Pinpoint the cell where the given text exists, returning its [X, Y] midpoint coordinate. 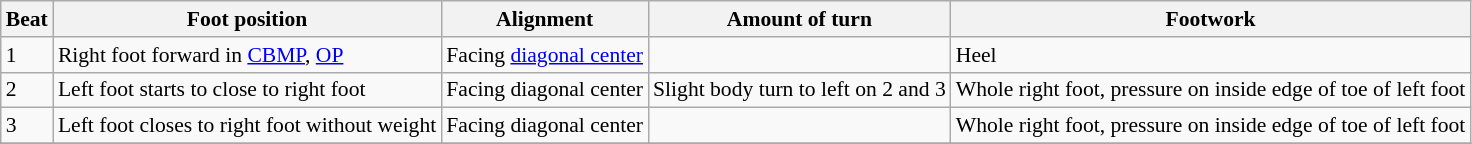
2 [27, 90]
Right foot forward in CBMP, OP [247, 55]
Alignment [544, 19]
Beat [27, 19]
Left foot closes to right foot without weight [247, 126]
1 [27, 55]
3 [27, 126]
Foot position [247, 19]
Footwork [1211, 19]
Slight body turn to left on 2 and 3 [800, 90]
Heel [1211, 55]
Amount of turn [800, 19]
Left foot starts to close to right foot [247, 90]
